Output the [X, Y] coordinate of the center of the cell containing the given text.  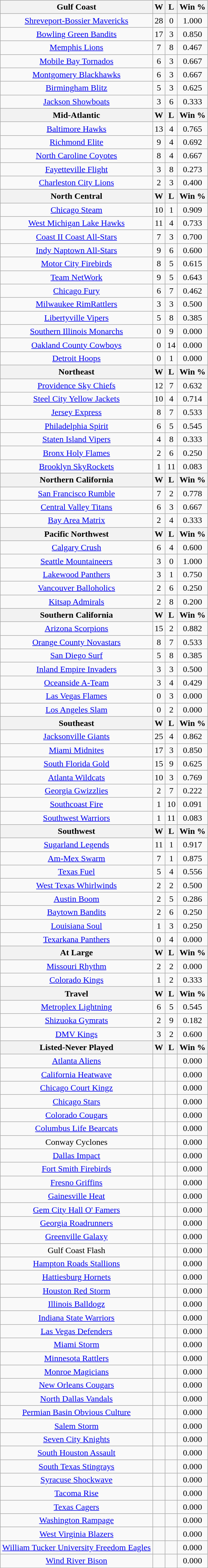
Northern California [77, 480]
North Central [77, 196]
Team NetWork [77, 277]
0.286 [193, 899]
Las Vegas Defenders [77, 1331]
West Michigan Lake Hawks [77, 223]
Am-Mex Swarm [77, 858]
Gem City Hall O' Famers [77, 1209]
0.917 [193, 845]
Indy Naptown All-Stars [77, 250]
Oakland County Cowboys [77, 345]
Illinois Balldogz [77, 1304]
North Caroline Coyotes [77, 155]
Shreveport-Bossier Mavericks [77, 21]
Las Vegas Flames [77, 696]
0.750 [193, 574]
Jacksonville Giants [77, 737]
West Texas Whirlwinds [77, 885]
Austin Boom [77, 899]
New Orleans Cougars [77, 1385]
Sugarland Legends [77, 845]
Hampton Roads Stallions [77, 1264]
0.462 [193, 291]
Fresno Griffins [77, 1182]
South Texas Stingrays [77, 1466]
Seven City Knights [77, 1439]
Texas Fuel [77, 872]
Jackson Showboats [77, 102]
Georgia Roadrunners [77, 1223]
0.200 [193, 602]
Brooklyn SkyRockets [77, 466]
Texas Cagers [77, 1507]
Miami Storm [77, 1345]
0.692 [193, 142]
Baltimore Hawks [77, 129]
Shizuoka Gymrats [77, 1020]
South Florida Gold [77, 764]
13 [159, 129]
Libertyville Vipers [77, 318]
Southern California [77, 615]
Kitsap Admirals [77, 602]
0.765 [193, 129]
California Heatwave [77, 1075]
Washington Rampage [77, 1520]
Chicago Stars [77, 1102]
Colorado Cougars [77, 1115]
Birmingham Blitz [77, 88]
0.733 [193, 223]
Atlanta Wildcats [77, 777]
Central Valley Titans [77, 507]
0.429 [193, 683]
Staten Island Vipers [77, 439]
Steel City Yellow Jackets [77, 399]
Gainesville Heat [77, 1196]
Minnesota Rattlers [77, 1358]
Indiana State Warriors [77, 1318]
Oceanside A-Team [77, 683]
Colorado Kings [77, 980]
Calgary Crush [77, 547]
San Francisco Rumble [77, 493]
Orange County Novastars [77, 642]
Chicago Fury [77, 291]
Conway Cyclones [77, 1142]
0.643 [193, 277]
Atlanta Aliens [77, 1061]
Arizona Scorpions [77, 629]
Texarkana Panthers [77, 939]
0.875 [193, 858]
Seattle Mountaineers [77, 561]
Mobile Bay Tornados [77, 61]
0.222 [193, 791]
28 [159, 21]
0.467 [193, 48]
Vancouver Balloholics [77, 588]
Miami Midnites [77, 750]
0.632 [193, 385]
Richmond Elite [77, 142]
12 [159, 385]
Milwaukee RimRattlers [77, 304]
Motor City Firebirds [77, 264]
Wind River Bison [77, 1561]
Salem Storm [77, 1426]
North Dallas Vandals [77, 1399]
Dallas Impact [77, 1155]
0.882 [193, 629]
Memphis Lions [77, 48]
Northeast [77, 372]
Jersey Express [77, 413]
Southwest Warriors [77, 818]
DMV Kings [77, 1034]
Georgia Gwizzlies [77, 791]
Bay Area Matrix [77, 520]
Monroe Magicians [77, 1372]
Tacoma Rise [77, 1493]
0.273 [193, 169]
Charleston City Lions [77, 183]
Listed-Never Played [77, 1048]
Gulf Coast Flash [77, 1250]
0.556 [193, 872]
South Houston Assault [77, 1453]
0.091 [193, 804]
Detroit Hoops [77, 358]
Chicago Court Kingz [77, 1088]
Los Angeles Slam [77, 710]
Pacific Northwest [77, 534]
West Virginia Blazers [77, 1534]
0.778 [193, 493]
0.400 [193, 183]
Montgomery Blackhawks [77, 75]
Travel [77, 993]
Lakewood Panthers [77, 574]
0.700 [193, 237]
Southern Illinois Monarchs [77, 331]
14 [172, 345]
Bowling Green Bandits [77, 34]
Coast II Coast All-Stars [77, 237]
Mid-Atlantic [77, 115]
Baytown Bandits [77, 912]
Bronx Holy Flames [77, 453]
Southwest [77, 831]
Permian Basin Obvious Culture [77, 1412]
Fort Smith Firebirds [77, 1169]
Fayetteville Flight [77, 169]
0.769 [193, 777]
Metroplex Lightning [77, 1007]
At Large [77, 953]
Houston Red Storm [77, 1291]
Providence Sky Chiefs [77, 385]
Syracuse Shockwave [77, 1480]
Chicago Steam [77, 210]
Louisiana Soul [77, 926]
Southeast [77, 723]
Columbus Life Bearcats [77, 1129]
Southcoast Fire [77, 804]
Greenville Galaxy [77, 1236]
William Tucker University Freedom Eagles [77, 1547]
Philadelphia Spirit [77, 426]
Gulf Coast [77, 7]
0.909 [193, 210]
0.182 [193, 1020]
0.862 [193, 737]
Missouri Rhythm [77, 966]
San Diego Surf [77, 656]
0.714 [193, 399]
Hattiesburg Hornets [77, 1277]
25 [159, 737]
0.615 [193, 264]
Inland Empire Invaders [77, 669]
